Output the (x, y) coordinate of the center of the cell containing the given text.  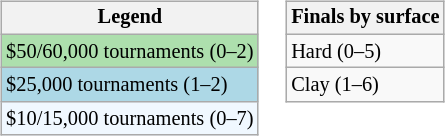
Clay (1–6) (365, 85)
$10/15,000 tournaments (0–7) (130, 119)
Finals by surface (365, 18)
Legend (130, 18)
$50/60,000 tournaments (0–2) (130, 51)
Hard (0–5) (365, 51)
$25,000 tournaments (1–2) (130, 85)
